Capture the cell that displays the provided text and extract its (x, y) central coordinate. 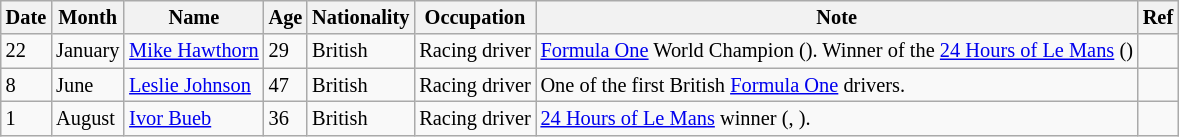
Ivor Bueb (194, 118)
Name (194, 17)
1 (26, 118)
47 (286, 85)
January (88, 51)
36 (286, 118)
Month (88, 17)
August (88, 118)
Note (837, 17)
Occupation (474, 17)
Leslie Johnson (194, 85)
22 (26, 51)
Ref (1158, 17)
24 Hours of Le Mans winner (, ). (837, 118)
Date (26, 17)
Mike Hawthorn (194, 51)
June (88, 85)
Formula One World Champion (). Winner of the 24 Hours of Le Mans () (837, 51)
29 (286, 51)
Nationality (360, 17)
8 (26, 85)
Age (286, 17)
One of the first British Formula One drivers. (837, 85)
